Find where the given text appears and provide that cell's center as [X, Y] coordinate. 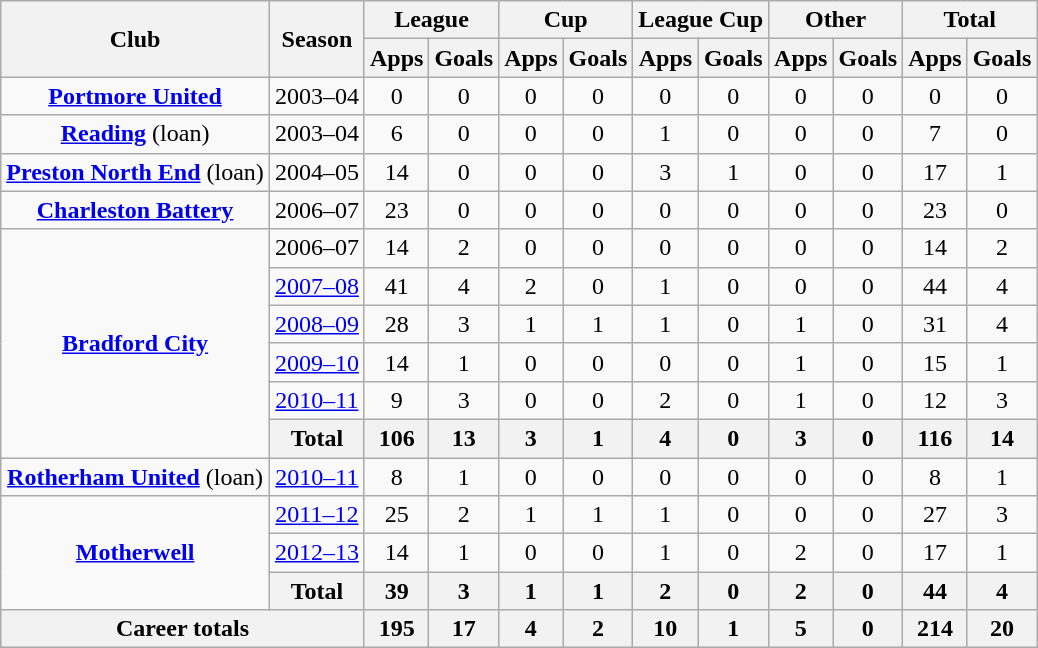
Reading (loan) [136, 134]
Motherwell [136, 553]
116 [935, 438]
13 [464, 438]
2007–08 [316, 286]
2004–05 [316, 172]
39 [396, 591]
2008–09 [316, 324]
7 [935, 134]
41 [396, 286]
Preston North End (loan) [136, 172]
League Cup [701, 20]
31 [935, 324]
20 [1002, 629]
2012–13 [316, 553]
15 [935, 362]
28 [396, 324]
25 [396, 515]
12 [935, 400]
Club [136, 39]
Charleston Battery [136, 210]
10 [666, 629]
9 [396, 400]
106 [396, 438]
Cup [566, 20]
Career totals [183, 629]
2009–10 [316, 362]
27 [935, 515]
195 [396, 629]
2011–12 [316, 515]
Portmore United [136, 96]
5 [801, 629]
6 [396, 134]
Rotherham United (loan) [136, 477]
League [431, 20]
Other [836, 20]
Season [316, 39]
214 [935, 629]
Bradford City [136, 343]
